Output the (x, y) coordinate of the center of the cell containing the given text.  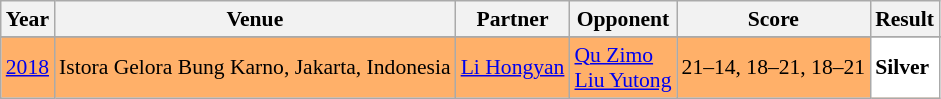
Opponent (622, 19)
Result (904, 19)
21–14, 18–21, 18–21 (774, 68)
Li Hongyan (513, 68)
Partner (513, 19)
Venue (255, 19)
Score (774, 19)
2018 (28, 68)
Qu Zimo Liu Yutong (622, 68)
Istora Gelora Bung Karno, Jakarta, Indonesia (255, 68)
Year (28, 19)
Silver (904, 68)
